For the text-containing cell, return its midpoint in [x, y] coordinate format. 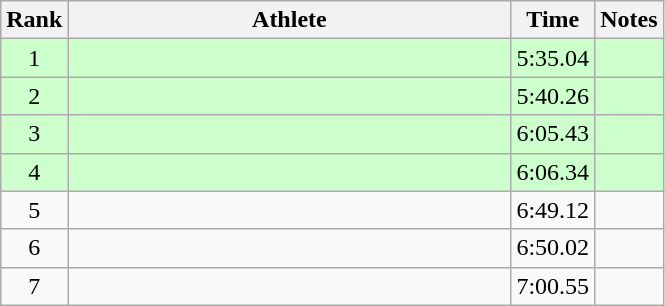
1 [34, 58]
7 [34, 286]
6 [34, 248]
6:50.02 [553, 248]
4 [34, 172]
6:49.12 [553, 210]
Rank [34, 20]
3 [34, 134]
Notes [629, 20]
5:40.26 [553, 96]
6:06.34 [553, 172]
5:35.04 [553, 58]
2 [34, 96]
5 [34, 210]
7:00.55 [553, 286]
Athlete [290, 20]
6:05.43 [553, 134]
Time [553, 20]
